Find where the given text appears and provide that cell's center as (x, y) coordinate. 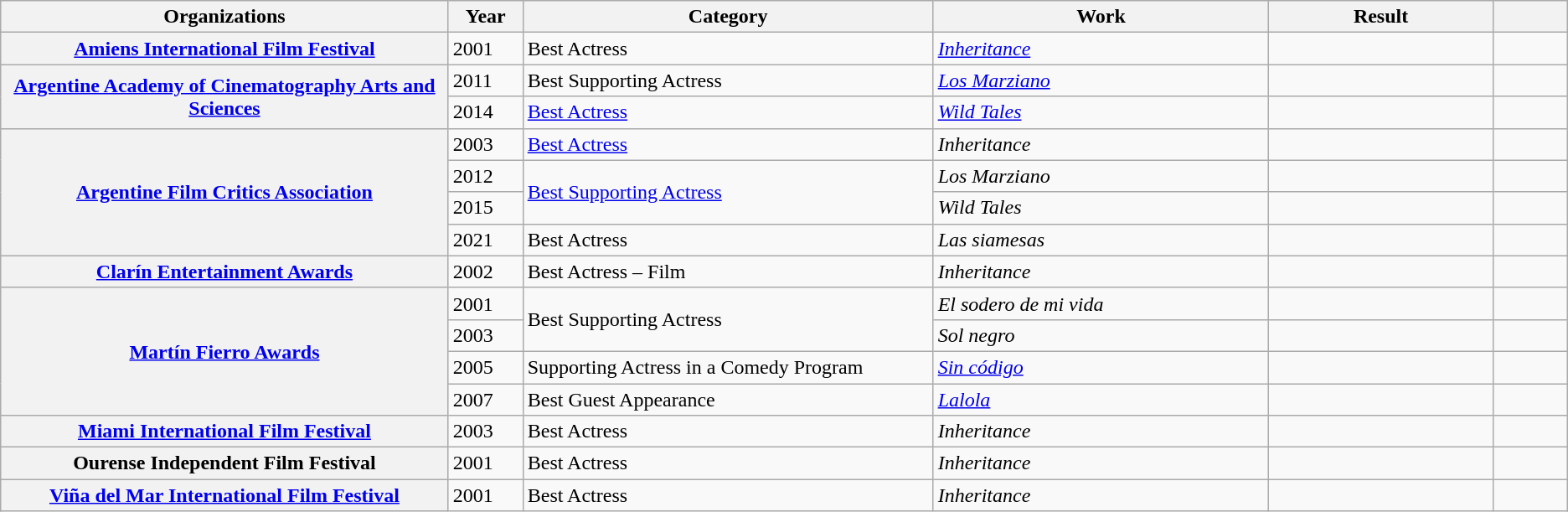
Sol negro (1101, 335)
Category (728, 17)
2002 (486, 272)
Las siamesas (1101, 240)
2012 (486, 176)
Work (1101, 17)
Clarín Entertainment Awards (224, 272)
Supporting Actress in a Comedy Program (728, 367)
2011 (486, 80)
Argentine Film Critics Association (224, 192)
Miami International Film Festival (224, 432)
Best Guest Appearance (728, 400)
Viña del Mar International Film Festival (224, 495)
Best Actress – Film (728, 272)
Amiens International Film Festival (224, 49)
Ourense Independent Film Festival (224, 463)
2005 (486, 367)
2007 (486, 400)
2014 (486, 112)
Year (486, 17)
Organizations (224, 17)
2021 (486, 240)
2015 (486, 208)
Martín Fierro Awards (224, 351)
El sodero de mi vida (1101, 303)
Argentine Academy of Cinematography Arts and Sciences (224, 96)
Sin código (1101, 367)
Lalola (1101, 400)
Result (1380, 17)
